Provide the (x, y) coordinate of the cell's center where the given text is located.  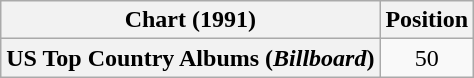
50 (427, 58)
US Top Country Albums (Billboard) (190, 58)
Chart (1991) (190, 20)
Position (427, 20)
